For the text-containing cell, return its midpoint in [x, y] coordinate format. 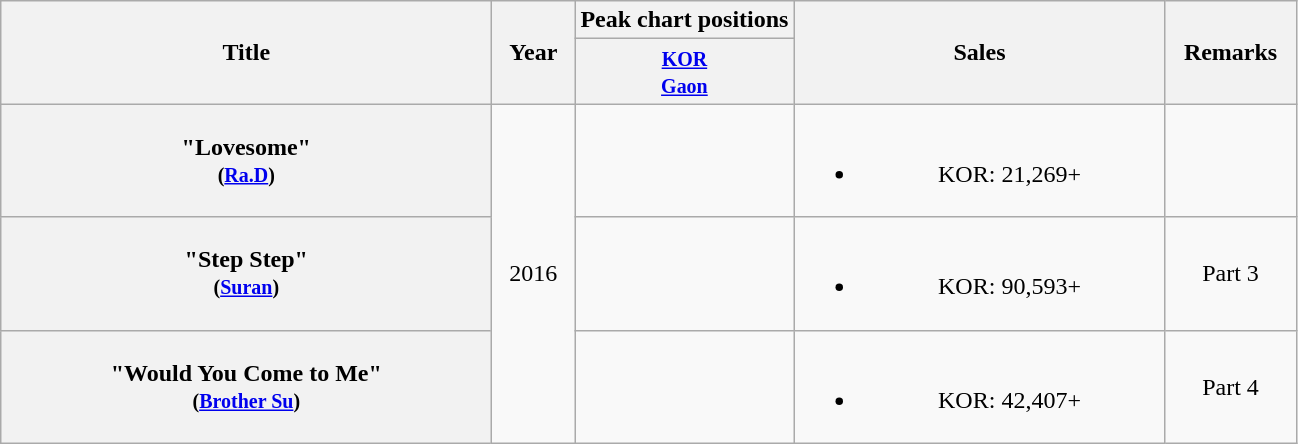
KORGaon [684, 72]
Part 4 [1230, 386]
KOR: 21,269+ [980, 160]
Remarks [1230, 52]
Year [534, 52]
Part 3 [1230, 274]
"Step Step"(Suran) [246, 274]
"Would You Come to Me"(Brother Su) [246, 386]
"Lovesome"(Ra.D) [246, 160]
Sales [980, 52]
Title [246, 52]
2016 [534, 274]
Peak chart positions [684, 20]
KOR: 90,593+ [980, 274]
KOR: 42,407+ [980, 386]
